From the cell containing the given text, extract its center point as (x, y) coordinate. 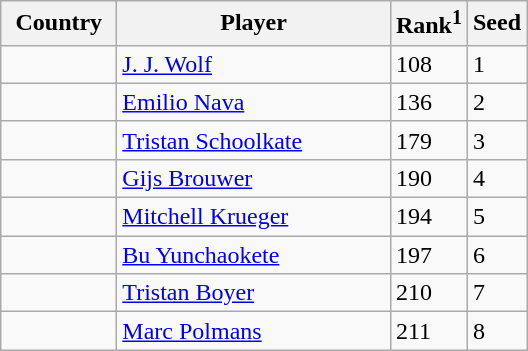
8 (496, 331)
Seed (496, 24)
190 (428, 178)
Country (59, 24)
Marc Polmans (254, 331)
Emilio Nava (254, 102)
Gijs Brouwer (254, 178)
136 (428, 102)
210 (428, 293)
108 (428, 64)
J. J. Wolf (254, 64)
194 (428, 217)
4 (496, 178)
211 (428, 331)
5 (496, 217)
3 (496, 140)
2 (496, 102)
Mitchell Krueger (254, 217)
Bu Yunchaokete (254, 255)
Player (254, 24)
197 (428, 255)
179 (428, 140)
1 (496, 64)
7 (496, 293)
Tristan Schoolkate (254, 140)
6 (496, 255)
Tristan Boyer (254, 293)
Rank1 (428, 24)
